From the cell containing the given text, extract its center point as (X, Y) coordinate. 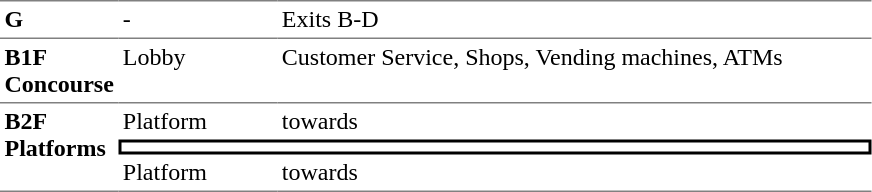
G (59, 19)
B2FPlatforms (59, 148)
Customer Service, Shops, Vending machines, ATMs (574, 71)
B1FConcourse (59, 71)
Exits B-D (574, 19)
Lobby (198, 71)
- (198, 19)
